Output the [X, Y] coordinate of the center of the cell containing the given text.  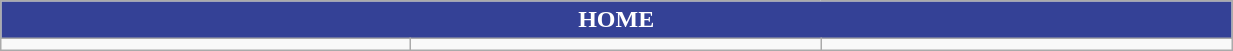
HOME [616, 20]
